Pinpoint the cell where the given text exists, returning its (X, Y) midpoint coordinate. 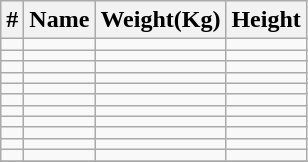
Name (60, 20)
# (12, 20)
Height (266, 20)
Weight(Kg) (160, 20)
